Extract the (x, y) coordinate from the center of the cell holding the provided text.  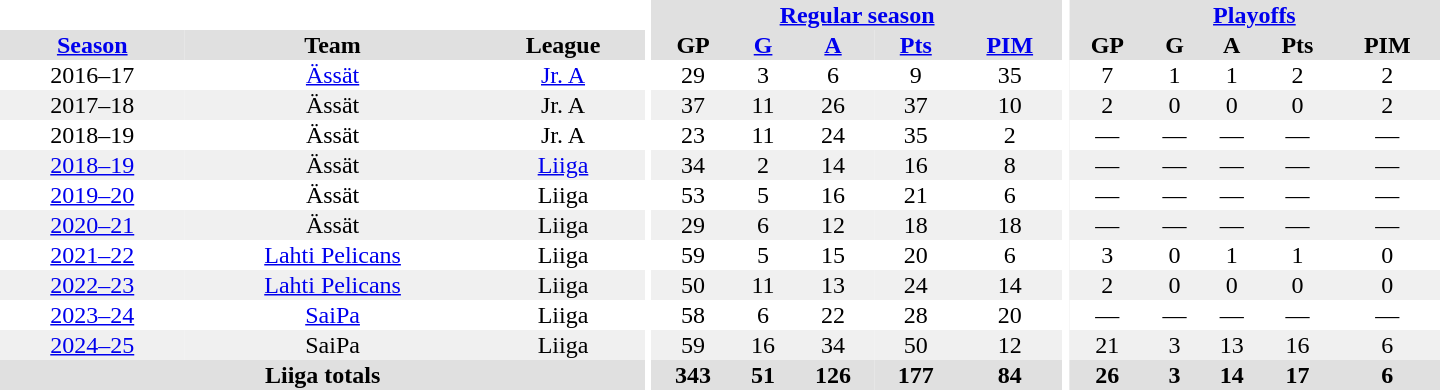
2019–20 (92, 195)
28 (916, 315)
58 (694, 315)
Playoffs (1254, 15)
177 (916, 375)
Regular season (858, 15)
8 (1010, 165)
Team (332, 45)
343 (694, 375)
2024–25 (92, 345)
Liiga totals (322, 375)
23 (694, 135)
2022–23 (92, 285)
2016–17 (92, 75)
2017–18 (92, 105)
17 (1297, 375)
84 (1010, 375)
2020–21 (92, 225)
2023–24 (92, 315)
9 (916, 75)
15 (834, 255)
126 (834, 375)
Season (92, 45)
2021–22 (92, 255)
53 (694, 195)
51 (762, 375)
7 (1108, 75)
League (564, 45)
22 (834, 315)
10 (1010, 105)
